Pinpoint the cell where the given text exists, returning its (X, Y) midpoint coordinate. 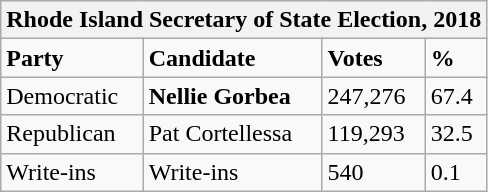
119,293 (374, 134)
67.4 (456, 96)
Votes (374, 58)
247,276 (374, 96)
Democratic (72, 96)
0.1 (456, 172)
Party (72, 58)
% (456, 58)
Candidate (232, 58)
Rhode Island Secretary of State Election, 2018 (244, 20)
32.5 (456, 134)
Pat Cortellessa (232, 134)
Nellie Gorbea (232, 96)
540 (374, 172)
Republican (72, 134)
